Determine the [x, y] coordinate at the center of the cell enclosing the given text.  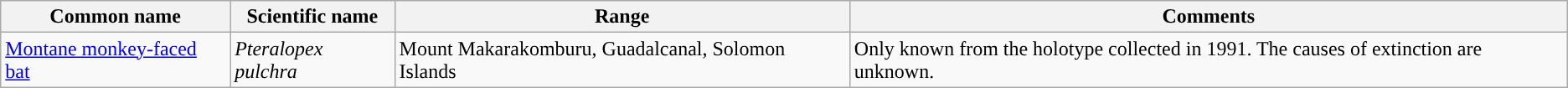
Mount Makarakomburu, Guadalcanal, Solomon Islands [622, 60]
Common name [116, 17]
Comments [1208, 17]
Range [622, 17]
Montane monkey-faced bat [116, 60]
Scientific name [312, 17]
Only known from the holotype collected in 1991. The causes of extinction are unknown. [1208, 60]
Pteralopex pulchra [312, 60]
